Identify which cell holds the provided text, then report its [X, Y] central coordinate. 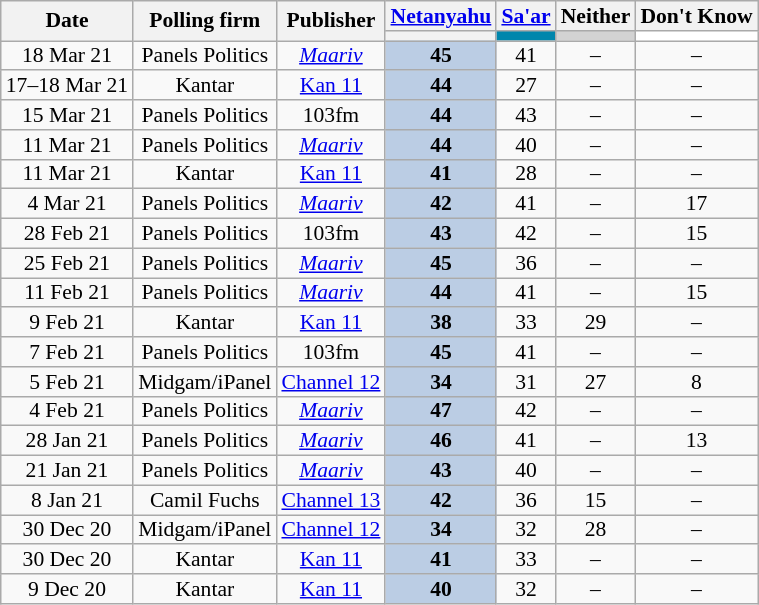
31 [526, 382]
28 Feb 21 [67, 234]
Publisher [330, 21]
11 Feb 21 [67, 293]
Sa'ar [526, 16]
29 [596, 323]
47 [440, 411]
18 Mar 21 [67, 56]
17–18 Mar 21 [67, 86]
13 [696, 441]
25 Feb 21 [67, 263]
7 Feb 21 [67, 352]
9 Dec 20 [67, 589]
Netanyahu [440, 16]
38 [440, 323]
Channel 13 [330, 500]
17 [696, 204]
46 [440, 441]
28 Jan 21 [67, 441]
Don't Know [696, 16]
Neither [596, 16]
Camil Fuchs [204, 500]
21 Jan 21 [67, 471]
8 [696, 382]
Date [67, 21]
8 Jan 21 [67, 500]
9 Feb 21 [67, 323]
5 Feb 21 [67, 382]
Polling firm [204, 21]
4 Mar 21 [67, 204]
15 Mar 21 [67, 115]
4 Feb 21 [67, 411]
